Return [x, y] of the center of cell containing provided text 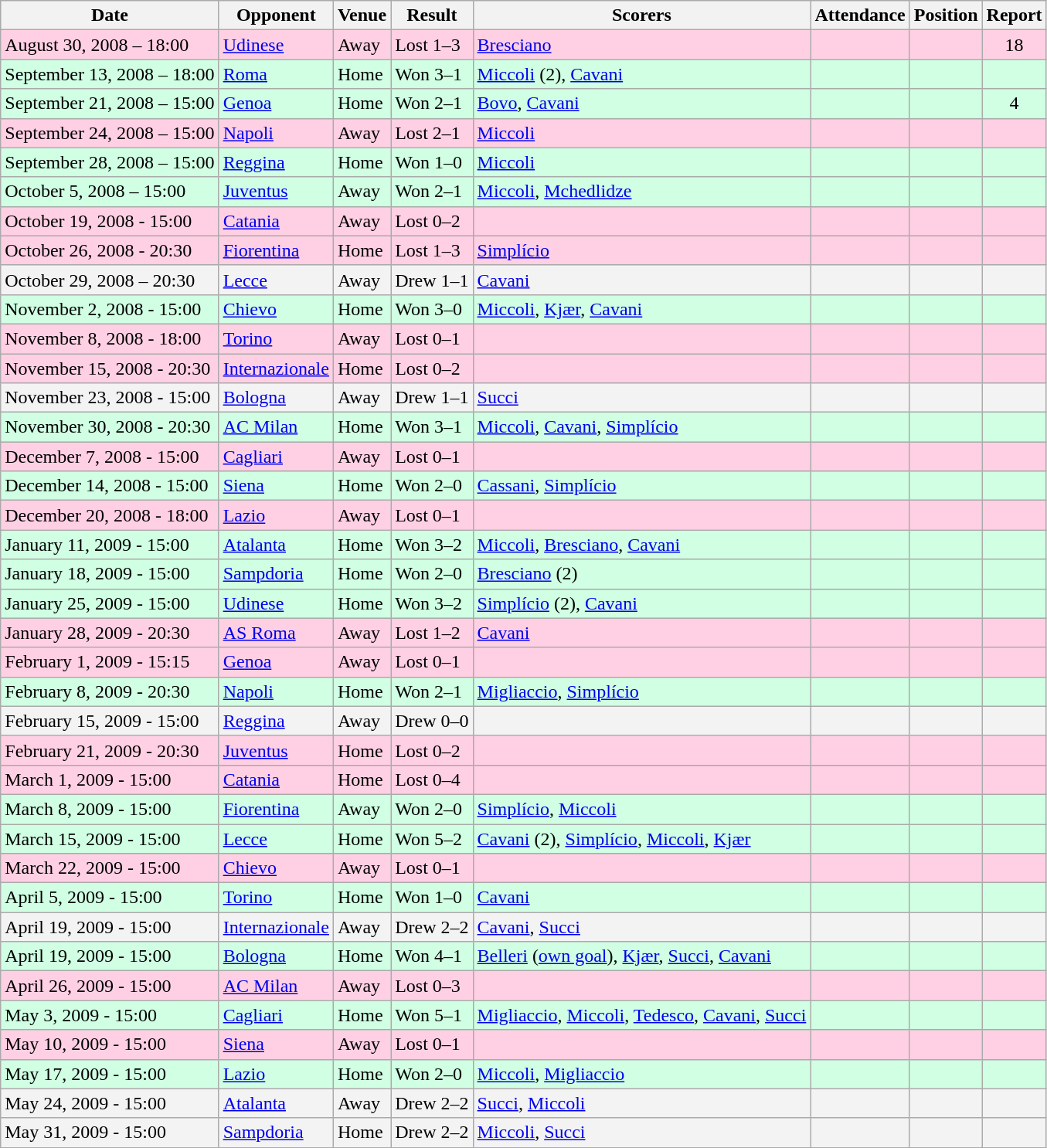
February 1, 2009 - 15:15 [110, 662]
Miccoli, Migliaccio [641, 1074]
Date [110, 15]
September 21, 2008 – 15:00 [110, 104]
October 5, 2008 – 15:00 [110, 192]
December 20, 2008 - 18:00 [110, 515]
November 15, 2008 - 20:30 [110, 369]
Belleri (own goal), Kjær, Succi, Cavani [641, 956]
Migliaccio, Simplício [641, 691]
January 18, 2009 - 15:00 [110, 574]
Lost 0–4 [432, 779]
Lost 2–1 [432, 133]
Scorers [641, 15]
Lost 0–3 [432, 986]
Result [432, 15]
May 3, 2009 - 15:00 [110, 1015]
February 21, 2009 - 20:30 [110, 750]
Simplício, Miccoli [641, 809]
October 29, 2008 – 20:30 [110, 280]
August 30, 2008 – 18:00 [110, 45]
April 26, 2009 - 15:00 [110, 986]
October 19, 2008 - 15:00 [110, 221]
October 26, 2008 - 20:30 [110, 250]
Report [1014, 15]
February 8, 2009 - 20:30 [110, 691]
Miccoli, Mchedlidze [641, 192]
May 24, 2009 - 15:00 [110, 1103]
November 23, 2008 - 15:00 [110, 398]
Succi [641, 398]
September 13, 2008 – 18:00 [110, 74]
Succi, Miccoli [641, 1103]
January 28, 2009 - 20:30 [110, 633]
May 31, 2009 - 15:00 [110, 1133]
Won 5–1 [432, 1015]
Cassani, Simplício [641, 486]
Venue [362, 15]
December 14, 2008 - 15:00 [110, 486]
March 22, 2009 - 15:00 [110, 868]
March 15, 2009 - 15:00 [110, 838]
September 28, 2008 – 15:00 [110, 162]
January 11, 2009 - 15:00 [110, 545]
April 5, 2009 - 15:00 [110, 898]
December 7, 2008 - 15:00 [110, 457]
March 8, 2009 - 15:00 [110, 809]
Simplício [641, 250]
18 [1014, 45]
Bovo, Cavani [641, 104]
4 [1014, 104]
November 2, 2008 - 15:00 [110, 309]
Cavani (2), Simplício, Miccoli, Kjær [641, 838]
Lost 1–2 [432, 633]
Miccoli (2), Cavani [641, 74]
Won 5–2 [432, 838]
February 15, 2009 - 15:00 [110, 721]
November 8, 2008 - 18:00 [110, 338]
Bresciano [641, 45]
Miccoli, Cavani, Simplício [641, 427]
Migliaccio, Miccoli, Tedesco, Cavani, Succi [641, 1015]
Simplício (2), Cavani [641, 603]
November 30, 2008 - 20:30 [110, 427]
May 10, 2009 - 15:00 [110, 1044]
Opponent [276, 15]
Won 3–0 [432, 309]
Drew 0–0 [432, 721]
May 17, 2009 - 15:00 [110, 1074]
Position [946, 15]
AS Roma [276, 633]
September 24, 2008 – 15:00 [110, 133]
Attendance [860, 15]
January 25, 2009 - 15:00 [110, 603]
Miccoli, Bresciano, Cavani [641, 545]
Bresciano (2) [641, 574]
Cavani, Succi [641, 927]
Won 4–1 [432, 956]
Roma [276, 74]
Miccoli, Kjær, Cavani [641, 309]
March 1, 2009 - 15:00 [110, 779]
Miccoli, Succi [641, 1133]
